Locate the cell with the specified text and output its [X, Y] center coordinate. 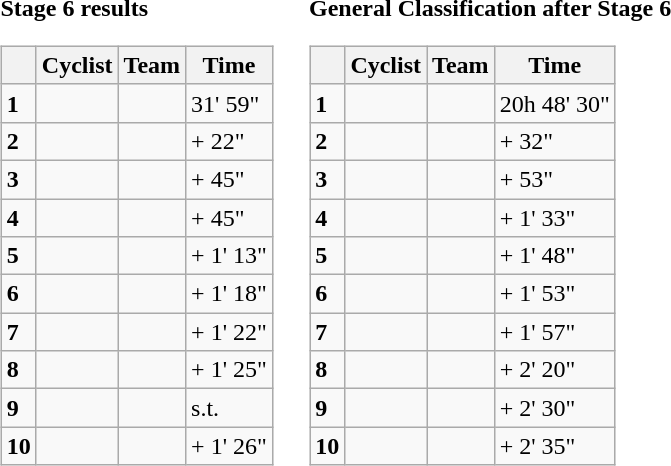
+ 1' 33" [554, 217]
20h 48' 30" [554, 103]
+ 1' 26" [230, 446]
+ 2' 20" [554, 370]
+ 32" [554, 141]
+ 22" [230, 141]
31' 59" [230, 103]
+ 1' 53" [554, 294]
s.t. [230, 408]
+ 1' 13" [230, 256]
+ 53" [554, 179]
+ 1' 18" [230, 294]
+ 1' 57" [554, 332]
+ 1' 22" [230, 332]
+ 1' 25" [230, 370]
+ 2' 35" [554, 446]
+ 1' 48" [554, 256]
+ 2' 30" [554, 408]
